Scan for the cell matching the given text and deliver its [X, Y] coordinate at center. 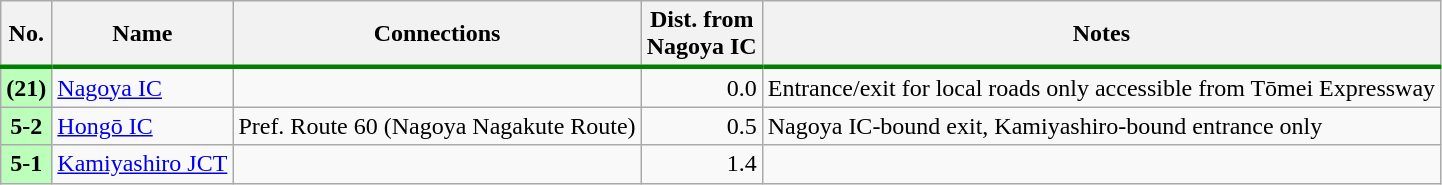
Name [142, 34]
Connections [437, 34]
5-1 [26, 164]
Hongō IC [142, 126]
Kamiyashiro JCT [142, 164]
0.5 [702, 126]
Dist. fromNagoya IC [702, 34]
(21) [26, 87]
Notes [1101, 34]
No. [26, 34]
5-2 [26, 126]
1.4 [702, 164]
Nagoya IC-bound exit, Kamiyashiro-bound entrance only [1101, 126]
0.0 [702, 87]
Pref. Route 60 (Nagoya Nagakute Route) [437, 126]
Nagoya IC [142, 87]
Entrance/exit for local roads only accessible from Tōmei Expressway [1101, 87]
